For the text-containing cell, return its midpoint in [x, y] coordinate format. 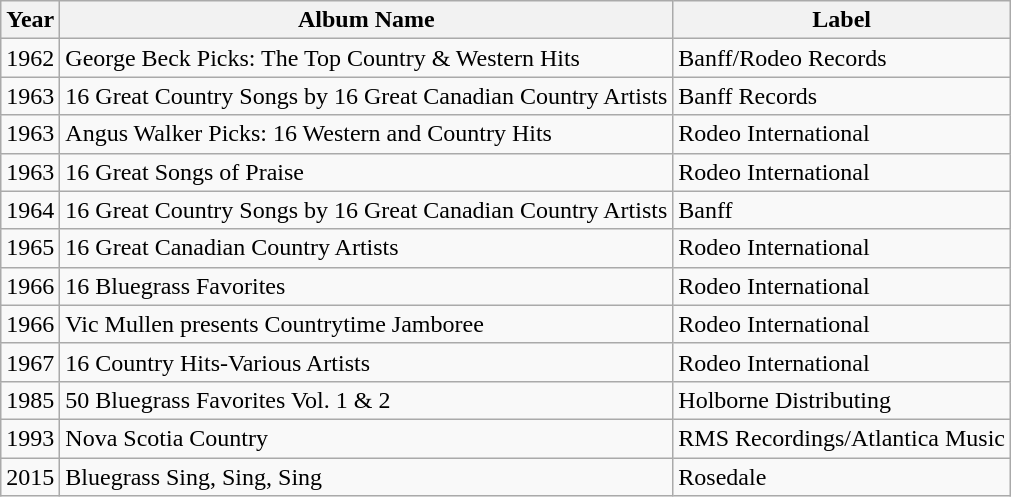
Bluegrass Sing, Sing, Sing [366, 477]
1962 [30, 58]
Label [842, 20]
16 Bluegrass Favorites [366, 286]
1985 [30, 400]
1964 [30, 210]
Nova Scotia Country [366, 438]
Banff/Rodeo Records [842, 58]
Angus Walker Picks: 16 Western and Country Hits [366, 134]
Vic Mullen presents Countrytime Jamboree [366, 324]
16 Great Songs of Praise [366, 172]
2015 [30, 477]
Banff [842, 210]
50 Bluegrass Favorites Vol. 1 & 2 [366, 400]
16 Country Hits-Various Artists [366, 362]
1965 [30, 248]
Album Name [366, 20]
1993 [30, 438]
RMS Recordings/Atlantica Music [842, 438]
Holborne Distributing [842, 400]
Rosedale [842, 477]
1967 [30, 362]
16 Great Canadian Country Artists [366, 248]
George Beck Picks: The Top Country & Western Hits [366, 58]
Year [30, 20]
Banff Records [842, 96]
